Determine the (x, y) coordinate at the center of the cell enclosing the given text.  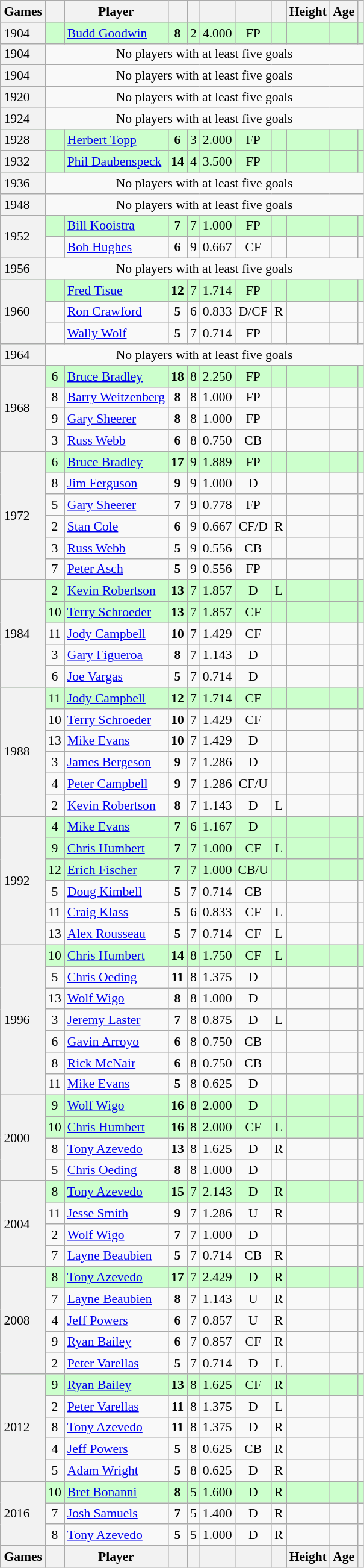
Bill Kooistra (116, 226)
0.875 (218, 1020)
Jeremy Laster (116, 1020)
Craig Klass (116, 913)
2016 (23, 1513)
1968 (23, 408)
Herbert Topp (116, 140)
1960 (23, 312)
1928 (23, 140)
Doug Kimbell (116, 892)
1920 (23, 98)
2.250 (218, 376)
James Bergeson (116, 763)
1952 (23, 236)
Ron Crawford (116, 312)
1936 (23, 183)
Gavin Arroyo (116, 1042)
1984 (23, 634)
1.600 (218, 1492)
1972 (23, 516)
Stan Cole (116, 526)
4.000 (218, 33)
Bret Bonanni (116, 1492)
Alex Rousseau (116, 934)
1992 (23, 881)
Peter Campbell (116, 784)
Jim Ferguson (116, 484)
3.500 (218, 162)
Phil Daubenspeck (116, 162)
2.429 (218, 1278)
Erich Fischer (116, 870)
Joe Vargas (116, 677)
2012 (23, 1428)
18 (177, 376)
1.167 (218, 827)
Barry Weitzenberg (116, 398)
1.400 (218, 1514)
0.778 (218, 505)
2004 (23, 1224)
1932 (23, 162)
Bob Hughes (116, 248)
2000 (23, 1138)
1948 (23, 205)
Wally Wolf (116, 334)
Fred Tisue (116, 290)
Adam Wright (116, 1471)
1.750 (218, 956)
2008 (23, 1320)
Jesse Smith (116, 1213)
2.143 (218, 1192)
CB/U (254, 870)
Gary Figueroa (116, 655)
1964 (23, 355)
1988 (23, 752)
CF/D (254, 526)
D/CF (254, 312)
Budd Goodwin (116, 33)
Josh Samuels (116, 1514)
1924 (23, 119)
Rick McNair (116, 1063)
1.889 (218, 462)
15 (177, 1192)
Peter Asch (116, 569)
1996 (23, 1020)
1956 (23, 269)
CF/U (254, 784)
